Search for the cell housing the specified text and yield its [X, Y] center coordinate. 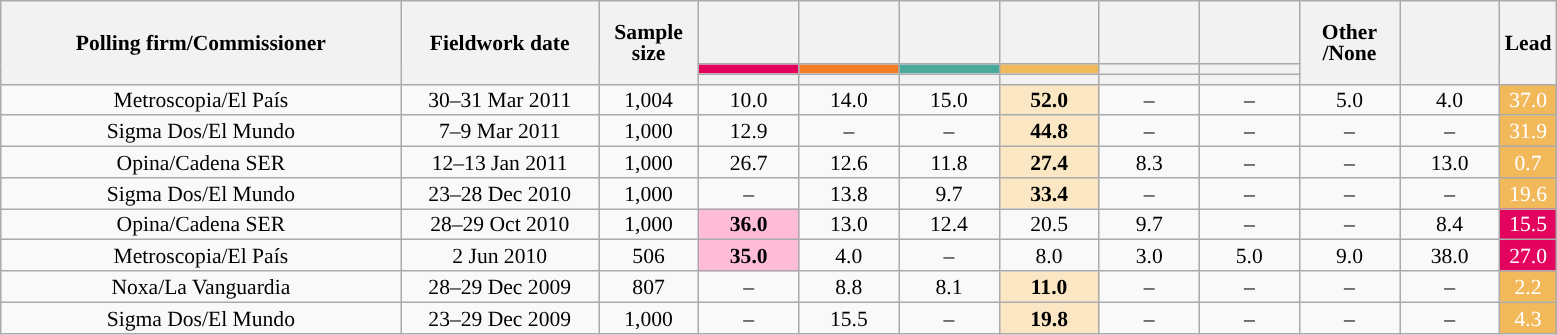
8.0 [1049, 256]
19.6 [1528, 194]
10.0 [749, 100]
14.0 [849, 100]
Noxa/La Vanguardia [201, 286]
12.4 [949, 224]
1,004 [648, 100]
Sample size [648, 42]
31.9 [1528, 132]
7–9 Mar 2011 [500, 132]
2 Jun 2010 [500, 256]
23–29 Dec 2009 [500, 318]
15.0 [949, 100]
12–13 Jan 2011 [500, 162]
2.2 [1528, 286]
11.8 [949, 162]
35.0 [749, 256]
30–31 Mar 2011 [500, 100]
3.0 [1149, 256]
9.0 [1349, 256]
38.0 [1450, 256]
37.0 [1528, 100]
8.1 [949, 286]
807 [648, 286]
506 [648, 256]
Lead [1528, 42]
26.7 [749, 162]
12.6 [849, 162]
27.4 [1049, 162]
Polling firm/Commissioner [201, 42]
36.0 [749, 224]
8.8 [849, 286]
19.8 [1049, 318]
28–29 Dec 2009 [500, 286]
8.4 [1450, 224]
52.0 [1049, 100]
28–29 Oct 2010 [500, 224]
0.7 [1528, 162]
4.3 [1528, 318]
11.0 [1049, 286]
44.8 [1049, 132]
20.5 [1049, 224]
12.9 [749, 132]
13.8 [849, 194]
8.3 [1149, 162]
Other/None [1349, 42]
Fieldwork date [500, 42]
33.4 [1049, 194]
27.0 [1528, 256]
23–28 Dec 2010 [500, 194]
